Provide the [X, Y] coordinate of the cell's center where the given text is located.  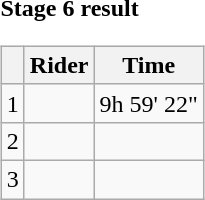
2 [12, 141]
3 [12, 179]
Rider [59, 65]
Time [148, 65]
1 [12, 103]
9h 59' 22" [148, 103]
